Scan for the cell matching the given text and deliver its (X, Y) coordinate at center. 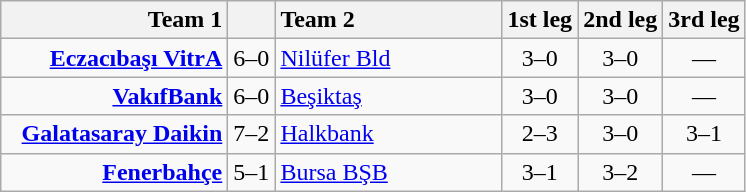
Eczacıbaşı VitrA (114, 58)
Nilüfer Bld (388, 58)
2–3 (540, 134)
Halkbank (388, 134)
3–2 (620, 172)
2nd leg (620, 20)
5–1 (252, 172)
Team 2 (388, 20)
7–2 (252, 134)
Beşiktaş (388, 96)
Team 1 (114, 20)
Galatasaray Daikin (114, 134)
Fenerbahçe (114, 172)
Bursa BŞB (388, 172)
3rd leg (704, 20)
1st leg (540, 20)
VakıfBank (114, 96)
